Locate the cell with the specified text and output its [x, y] center coordinate. 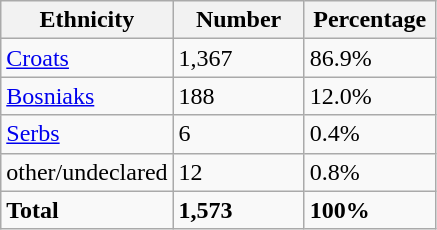
188 [238, 96]
100% [370, 210]
1,573 [238, 210]
Number [238, 20]
Bosniaks [87, 96]
1,367 [238, 58]
Ethnicity [87, 20]
Croats [87, 58]
6 [238, 134]
86.9% [370, 58]
12 [238, 172]
Percentage [370, 20]
0.8% [370, 172]
other/undeclared [87, 172]
Total [87, 210]
12.0% [370, 96]
0.4% [370, 134]
Serbs [87, 134]
